Find where the given text appears and provide that cell's center as [X, Y] coordinate. 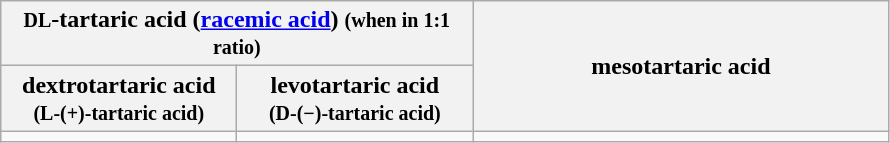
DL-tartaric acid (racemic acid) (when in 1:1 ratio) [237, 34]
levotartaric acid(D-(−)-tartaric acid) [355, 98]
dextrotartaric acid(L-(+)-tartaric acid) [119, 98]
mesotartaric acid [681, 66]
